Locate the cell with the specified text and output its (X, Y) center coordinate. 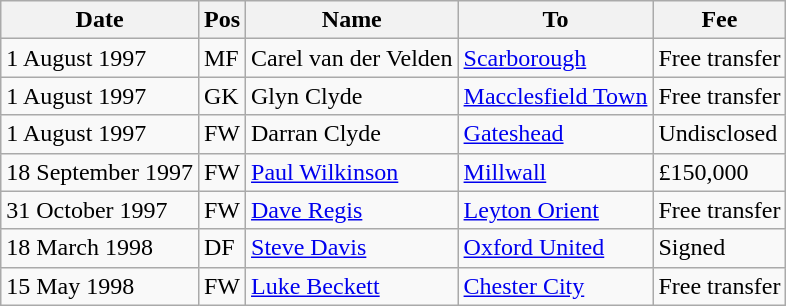
MF (222, 58)
Date (100, 20)
18 March 1998 (100, 248)
Oxford United (556, 248)
Fee (720, 20)
£150,000 (720, 172)
Signed (720, 248)
GK (222, 96)
Undisclosed (720, 134)
Luke Beckett (352, 286)
Leyton Orient (556, 210)
Pos (222, 20)
DF (222, 248)
Darran Clyde (352, 134)
Glyn Clyde (352, 96)
Scarborough (556, 58)
Steve Davis (352, 248)
To (556, 20)
Name (352, 20)
31 October 1997 (100, 210)
18 September 1997 (100, 172)
Macclesfield Town (556, 96)
Dave Regis (352, 210)
15 May 1998 (100, 286)
Chester City (556, 286)
Carel van der Velden (352, 58)
Millwall (556, 172)
Gateshead (556, 134)
Paul Wilkinson (352, 172)
